Determine the (x, y) coordinate at the center of the cell enclosing the given text.  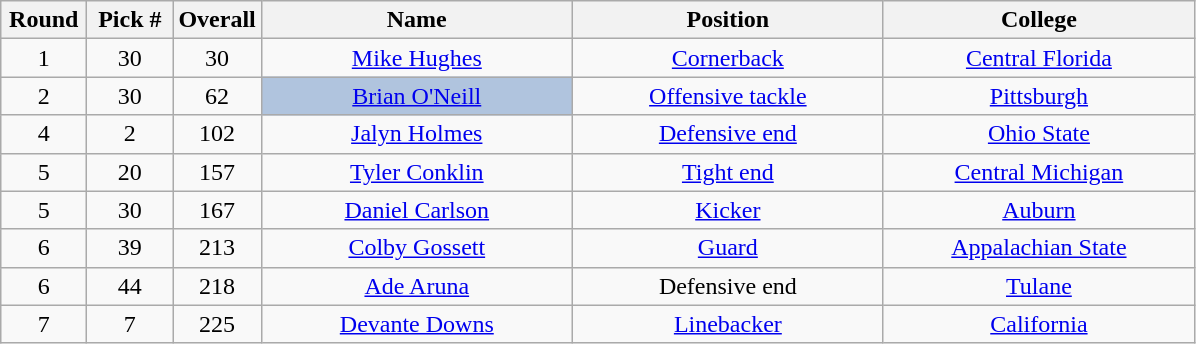
Overall (217, 20)
20 (130, 172)
College (1038, 20)
4 (44, 134)
Round (44, 20)
Name (416, 20)
Guard (728, 248)
Linebacker (728, 324)
167 (217, 210)
102 (217, 134)
Devante Downs (416, 324)
Central Michigan (1038, 172)
Position (728, 20)
California (1038, 324)
Pittsburgh (1038, 96)
Brian O'Neill (416, 96)
44 (130, 286)
213 (217, 248)
Mike Hughes (416, 58)
Tight end (728, 172)
62 (217, 96)
Tyler Conklin (416, 172)
Appalachian State (1038, 248)
Colby Gossett (416, 248)
Cornerback (728, 58)
Pick # (130, 20)
Ohio State (1038, 134)
Jalyn Holmes (416, 134)
1 (44, 58)
218 (217, 286)
Auburn (1038, 210)
225 (217, 324)
Central Florida (1038, 58)
Daniel Carlson (416, 210)
157 (217, 172)
Ade Aruna (416, 286)
39 (130, 248)
Tulane (1038, 286)
Kicker (728, 210)
Offensive tackle (728, 96)
